From the cell containing the given text, extract its center point as (x, y) coordinate. 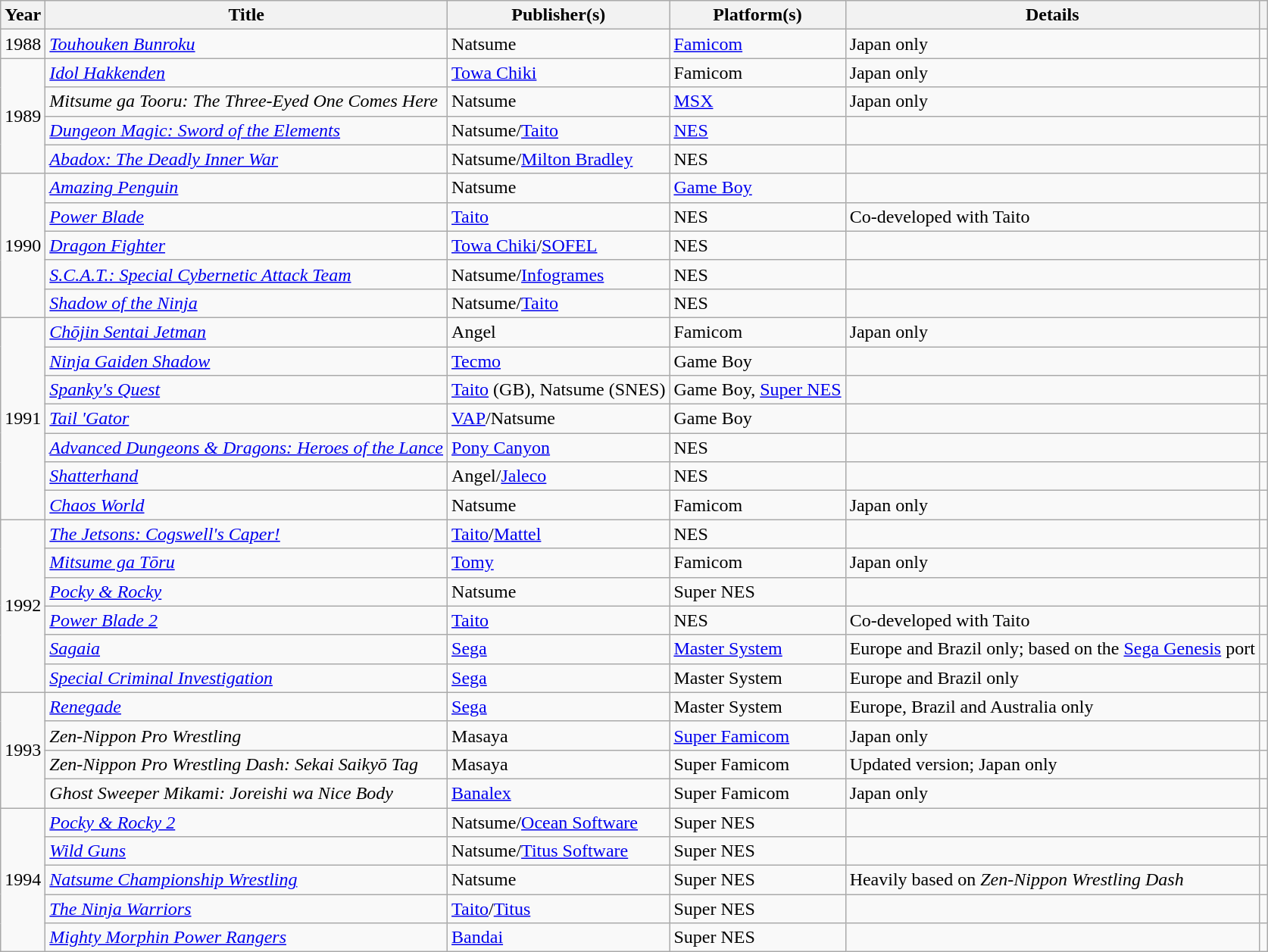
Wild Guns (247, 851)
Natsume/Infogrames (559, 274)
Zen-Nippon Pro Wrestling Dash: Sekai Saikyō Tag (247, 764)
1993 (23, 750)
Europe and Brazil only; based on the Sega Genesis port (1052, 649)
Mitsume ga Tōru (247, 563)
Chaos World (247, 505)
Amazing Penguin (247, 188)
Details (1052, 15)
Abadox: The Deadly Inner War (247, 159)
Angel (559, 332)
S.C.A.T.: Special Cybernetic Attack Team (247, 274)
Special Criminal Investigation (247, 678)
Year (23, 15)
Advanced Dungeons & Dragons: Heroes of the Lance (247, 448)
Spanky's Quest (247, 390)
The Jetsons: Cogswell's Caper! (247, 534)
Heavily based on Zen-Nippon Wrestling Dash (1052, 880)
Shadow of the Ninja (247, 303)
Tomy (559, 563)
1994 (23, 879)
Ninja Gaiden Shadow (247, 361)
Taito/Titus (559, 909)
Tail 'Gator (247, 419)
Platform(s) (757, 15)
Taito/Mattel (559, 534)
Pocky & Rocky (247, 591)
Europe and Brazil only (1052, 678)
Idol Hakkenden (247, 73)
Natsume/Milton Bradley (559, 159)
Mitsume ga Tooru: The Three-Eyed One Comes Here (247, 101)
The Ninja Warriors (247, 909)
1988 (23, 44)
Banalex (559, 793)
Sagaia (247, 649)
1989 (23, 116)
Dungeon Magic: Sword of the Elements (247, 130)
Game Boy, Super NES (757, 390)
Title (247, 15)
Power Blade (247, 217)
Power Blade 2 (247, 620)
Updated version; Japan only (1052, 764)
Bandai (559, 938)
1990 (23, 245)
MSX (757, 101)
Towa Chiki/SOFEL (559, 245)
Shatterhand (247, 476)
Zen-Nippon Pro Wrestling (247, 735)
Tecmo (559, 361)
Natsume Championship Wrestling (247, 880)
Pony Canyon (559, 448)
Renegade (247, 707)
Angel/Jaleco (559, 476)
Pocky & Rocky 2 (247, 822)
1992 (23, 606)
Europe, Brazil and Australia only (1052, 707)
Ghost Sweeper Mikami: Joreishi wa Nice Body (247, 793)
Publisher(s) (559, 15)
Towa Chiki (559, 73)
Natsume/Titus Software (559, 851)
VAP/Natsume (559, 419)
Chōjin Sentai Jetman (247, 332)
Natsume/Ocean Software (559, 822)
Dragon Fighter (247, 245)
Taito (GB), Natsume (SNES) (559, 390)
Touhouken Bunroku (247, 44)
Mighty Morphin Power Rangers (247, 938)
1991 (23, 418)
